Locate the cell with the specified text and output its (X, Y) center coordinate. 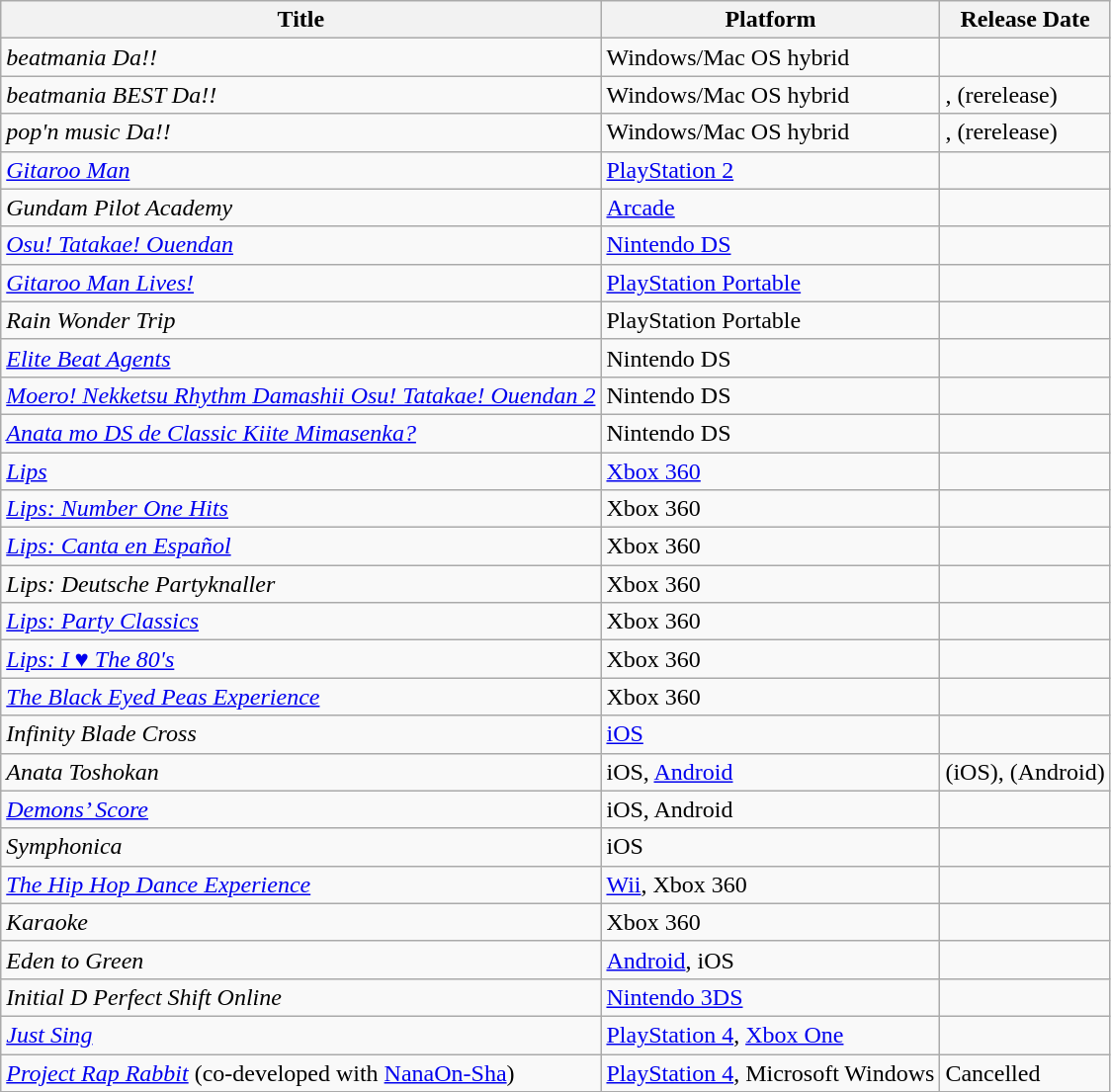
Karaoke (300, 922)
Moero! Nekketsu Rhythm Damashii Osu! Tatakae! Ouendan 2 (300, 395)
Just Sing (300, 1035)
Infinity Blade Cross (300, 734)
Osu! Tatakae! Ouendan (300, 245)
Rain Wonder Trip (300, 320)
Anata mo DS de Classic Kiite Mimasenka? (300, 433)
PlayStation 2 (771, 170)
PlayStation 4, Microsoft Windows (771, 1072)
Initial D Perfect Shift Online (300, 997)
beatmania Da!! (300, 57)
Title (300, 20)
pop'n music Da!! (300, 132)
Project Rap Rabbit (co-developed with NanaOn-Sha) (300, 1072)
Elite Beat Agents (300, 358)
Anata Toshokan (300, 772)
PlayStation 4, Xbox One (771, 1035)
Lips: Party Classics (300, 622)
Lips: Number One Hits (300, 509)
Arcade (771, 208)
Lips: I ♥ The 80's (300, 659)
Demons’ Score (300, 809)
Symphonica (300, 847)
Gundam Pilot Academy (300, 208)
Nintendo 3DS (771, 997)
Gitaroo Man Lives! (300, 283)
Gitaroo Man (300, 170)
Lips: Canta en Español (300, 546)
Release Date (1025, 20)
Wii, Xbox 360 (771, 884)
The Hip Hop Dance Experience (300, 884)
Platform (771, 20)
beatmania BEST Da!! (300, 95)
The Black Eyed Peas Experience (300, 697)
Eden to Green (300, 960)
Cancelled (1025, 1072)
(iOS), (Android) (1025, 772)
Lips (300, 471)
Lips: Deutsche Partyknaller (300, 584)
Android, iOS (771, 960)
